Return [X, Y] of the center of cell containing provided text 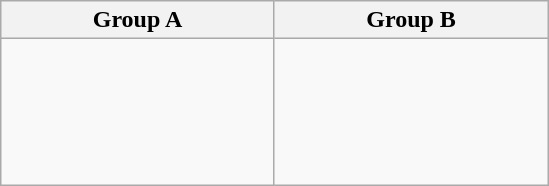
Group A [138, 20]
Group B [411, 20]
